Return the (X, Y) coordinate for the center point of the cell that contains the specified text.  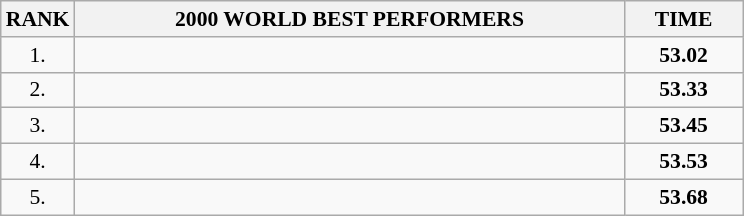
TIME (684, 19)
53.45 (684, 126)
2. (38, 90)
1. (38, 55)
5. (38, 197)
53.33 (684, 90)
2000 WORLD BEST PERFORMERS (349, 19)
4. (38, 162)
3. (38, 126)
RANK (38, 19)
53.02 (684, 55)
53.68 (684, 197)
53.53 (684, 162)
